Identify which cell holds the provided text, then report its (x, y) central coordinate. 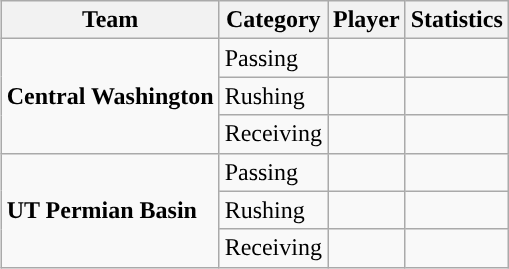
Team (110, 20)
Player (367, 20)
Central Washington (110, 96)
UT Permian Basin (110, 210)
Statistics (456, 20)
Category (273, 20)
